Output the (X, Y) coordinate of the center of the cell containing the given text.  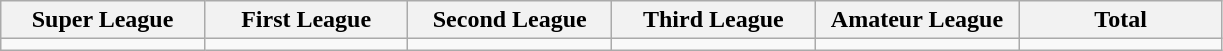
Third League (714, 20)
Super League (103, 20)
Total (1121, 20)
Amateur League (917, 20)
First League (306, 20)
Second League (510, 20)
